Locate the cell with the specified text and output its (X, Y) center coordinate. 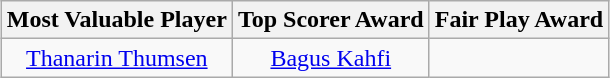
Top Scorer Award (330, 20)
Fair Play Award (519, 20)
Most Valuable Player (116, 20)
Thanarin Thumsen (116, 58)
Bagus Kahfi (330, 58)
